Return (X, Y) of the center of cell containing provided text 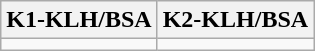
K2-KLH/BSA (235, 20)
K1-KLH/BSA (79, 20)
